Output the [x, y] coordinate of the center of the cell containing the given text.  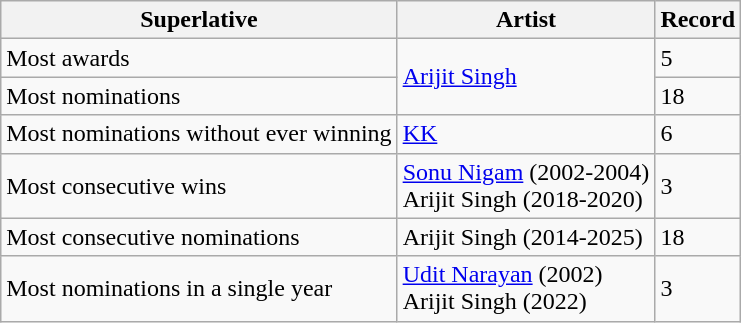
5 [698, 58]
Arijit Singh (2014-2025) [526, 237]
Sonu Nigam (2002-2004)Arijit Singh (2018-2020) [526, 186]
Record [698, 20]
Arijit Singh [526, 77]
Most consecutive nominations [199, 237]
Most awards [199, 58]
Udit Narayan (2002)Arijit Singh (2022) [526, 288]
Most nominations in a single year [199, 288]
Most nominations [199, 96]
Most nominations without ever winning [199, 134]
Superlative [199, 20]
6 [698, 134]
Most consecutive wins [199, 186]
KK [526, 134]
Artist [526, 20]
